Scan for the cell matching the given text and deliver its (X, Y) coordinate at center. 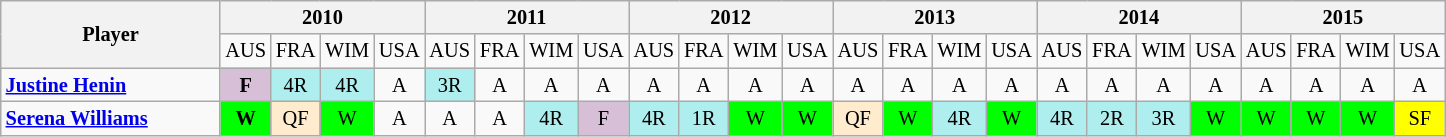
Serena Williams (111, 118)
1R (704, 118)
Player (111, 34)
SF (1420, 118)
2011 (526, 17)
2013 (935, 17)
Justine Henin (111, 85)
2R (1112, 118)
2012 (731, 17)
2010 (322, 17)
2014 (1139, 17)
2015 (1343, 17)
